Extract the (x, y) coordinate from the center of the cell holding the provided text.  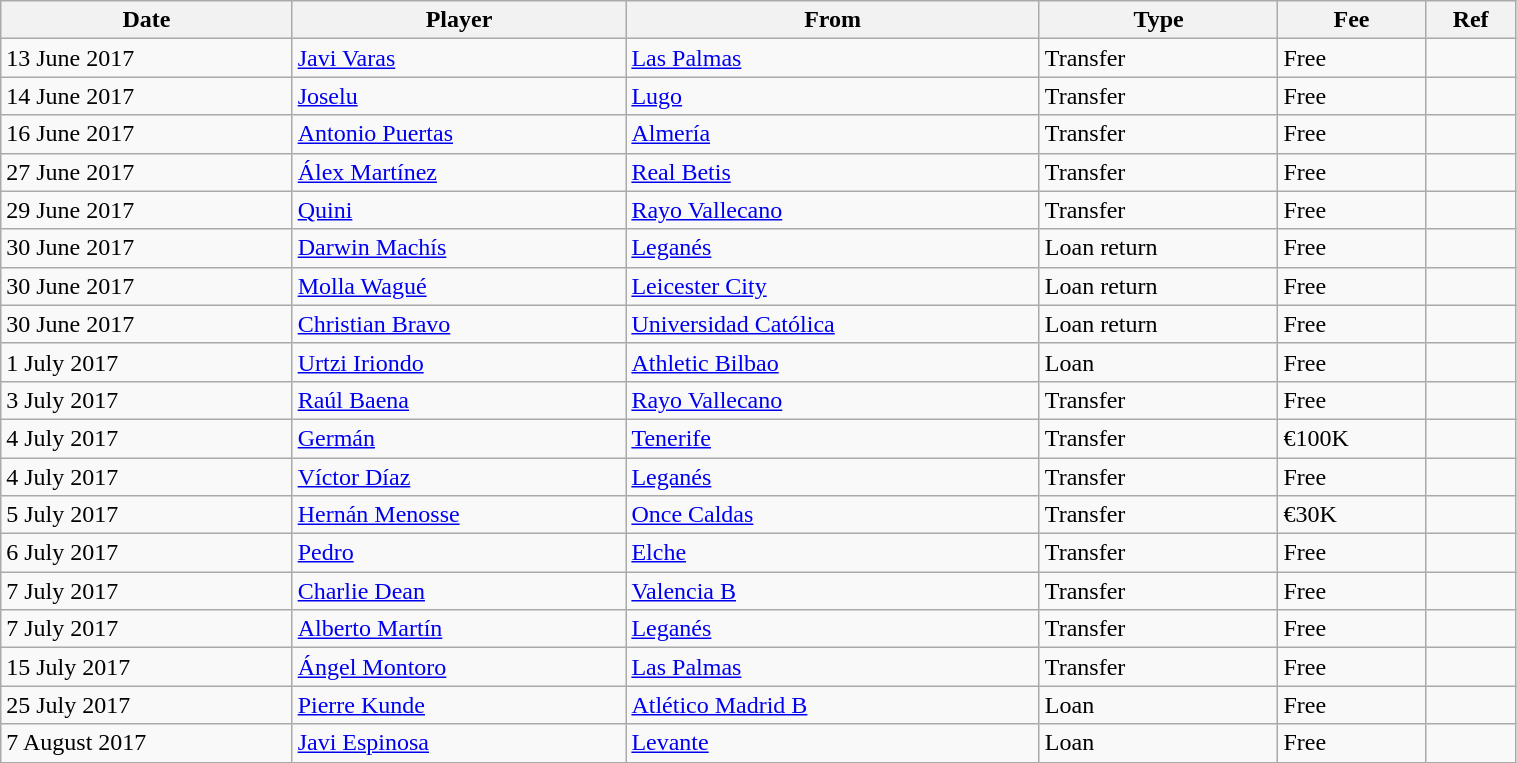
6 July 2017 (146, 553)
From (832, 20)
13 June 2017 (146, 58)
€30K (1352, 515)
Álex Martínez (459, 172)
Javi Varas (459, 58)
Raúl Baena (459, 400)
Type (1158, 20)
Pedro (459, 553)
Levante (832, 743)
Joselu (459, 96)
Christian Bravo (459, 324)
Player (459, 20)
Elche (832, 553)
Universidad Católica (832, 324)
Hernán Menosse (459, 515)
29 June 2017 (146, 210)
27 June 2017 (146, 172)
Darwin Machís (459, 248)
Charlie Dean (459, 591)
Tenerife (832, 438)
14 June 2017 (146, 96)
3 July 2017 (146, 400)
Fee (1352, 20)
Ref (1470, 20)
Athletic Bilbao (832, 362)
Real Betis (832, 172)
Alberto Martín (459, 629)
Once Caldas (832, 515)
Ángel Montoro (459, 667)
Urtzi Iriondo (459, 362)
Atlético Madrid B (832, 705)
Germán (459, 438)
16 June 2017 (146, 134)
Date (146, 20)
5 July 2017 (146, 515)
Almería (832, 134)
Javi Espinosa (459, 743)
€100K (1352, 438)
25 July 2017 (146, 705)
Leicester City (832, 286)
15 July 2017 (146, 667)
Valencia B (832, 591)
7 August 2017 (146, 743)
Quini (459, 210)
Antonio Puertas (459, 134)
Pierre Kunde (459, 705)
Víctor Díaz (459, 477)
Molla Wagué (459, 286)
1 July 2017 (146, 362)
Lugo (832, 96)
